For the text-containing cell, return its midpoint in [X, Y] coordinate format. 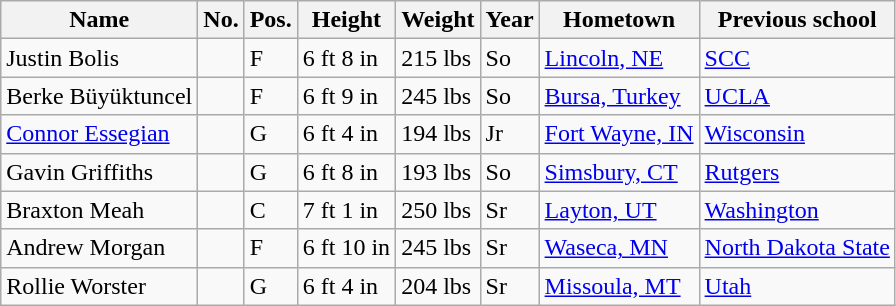
C [270, 210]
SCC [797, 58]
Jr [510, 134]
194 lbs [438, 134]
Braxton Meah [100, 210]
Utah [797, 286]
Rollie Worster [100, 286]
Hometown [619, 20]
6 ft 10 in [346, 248]
Gavin Griffiths [100, 172]
Missoula, MT [619, 286]
Weight [438, 20]
215 lbs [438, 58]
Lincoln, NE [619, 58]
Wisconsin [797, 134]
Connor Essegian [100, 134]
North Dakota State [797, 248]
Height [346, 20]
Pos. [270, 20]
204 lbs [438, 286]
Simsbury, CT [619, 172]
Layton, UT [619, 210]
6 ft 9 in [346, 96]
Justin Bolis [100, 58]
Fort Wayne, IN [619, 134]
Bursa, Turkey [619, 96]
193 lbs [438, 172]
Rutgers [797, 172]
7 ft 1 in [346, 210]
Name [100, 20]
No. [221, 20]
UCLA [797, 96]
Waseca, MN [619, 248]
Previous school [797, 20]
Washington [797, 210]
Berke Büyüktuncel [100, 96]
Andrew Morgan [100, 248]
Year [510, 20]
250 lbs [438, 210]
